Search for the cell housing the specified text and yield its [X, Y] center coordinate. 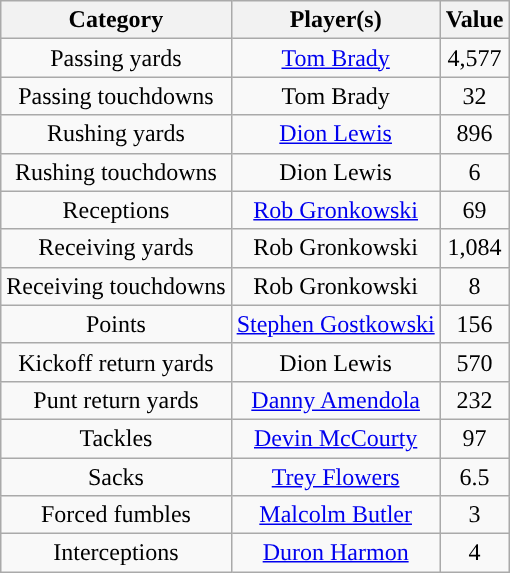
Rushing yards [116, 134]
3 [474, 515]
232 [474, 400]
4 [474, 553]
Stephen Gostkowski [336, 324]
Rushing touchdowns [116, 172]
Duron Harmon [336, 553]
Points [116, 324]
Passing touchdowns [116, 96]
32 [474, 96]
Devin McCourty [336, 438]
Trey Flowers [336, 477]
Tackles [116, 438]
Interceptions [116, 553]
Punt return yards [116, 400]
Forced fumbles [116, 515]
Receptions [116, 210]
Sacks [116, 477]
8 [474, 286]
Kickoff return yards [116, 362]
4,577 [474, 58]
156 [474, 324]
Passing yards [116, 58]
6 [474, 172]
Danny Amendola [336, 400]
Value [474, 20]
Malcolm Butler [336, 515]
Player(s) [336, 20]
Receiving yards [116, 248]
Category [116, 20]
6.5 [474, 477]
97 [474, 438]
69 [474, 210]
Receiving touchdowns [116, 286]
1,084 [474, 248]
896 [474, 134]
570 [474, 362]
